Find where the given text appears and provide that cell's center as (x, y) coordinate. 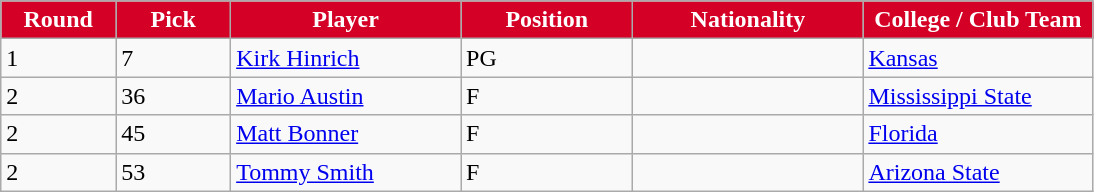
Kirk Hinrich (346, 58)
Mississippi State (978, 96)
Florida (978, 134)
Pick (174, 20)
Kansas (978, 58)
Mario Austin (346, 96)
Position (547, 20)
53 (174, 172)
1 (58, 58)
Arizona State (978, 172)
Tommy Smith (346, 172)
7 (174, 58)
Nationality (748, 20)
Round (58, 20)
Matt Bonner (346, 134)
College / Club Team (978, 20)
36 (174, 96)
Player (346, 20)
45 (174, 134)
PG (547, 58)
